Detect which cell encompasses the target text, then output its [x, y] center coordinate. 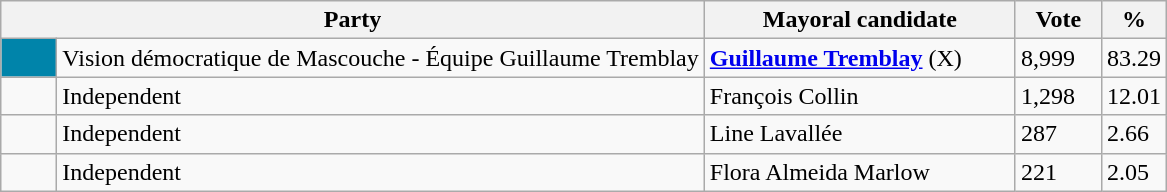
2.05 [1134, 172]
Flora Almeida Marlow [860, 172]
Line Lavallée [860, 134]
Vote [1058, 20]
2.66 [1134, 134]
221 [1058, 172]
8,999 [1058, 58]
Mayoral candidate [860, 20]
83.29 [1134, 58]
287 [1058, 134]
Party [353, 20]
Vision démocratique de Mascouche - Équipe Guillaume Tremblay [380, 58]
François Collin [860, 96]
% [1134, 20]
1,298 [1058, 96]
Guillaume Tremblay (X) [860, 58]
12.01 [1134, 96]
